Find where the given text appears and provide that cell's center as [X, Y] coordinate. 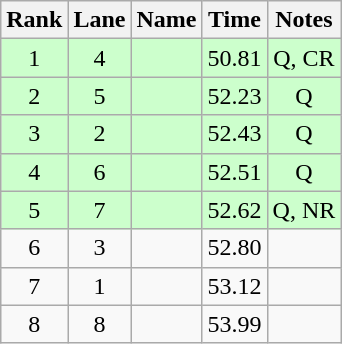
50.81 [234, 58]
Name [166, 20]
Q, NR [304, 210]
53.99 [234, 324]
53.12 [234, 286]
Q, CR [304, 58]
Lane [100, 20]
52.80 [234, 248]
Rank [34, 20]
52.43 [234, 134]
Time [234, 20]
52.62 [234, 210]
Notes [304, 20]
52.23 [234, 96]
52.51 [234, 172]
